Scan for the cell matching the given text and deliver its [x, y] coordinate at center. 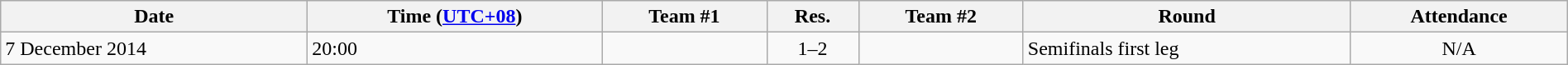
7 December 2014 [154, 48]
Team #1 [685, 17]
Res. [812, 17]
Date [154, 17]
Time (UTC+08) [455, 17]
Team #2 [941, 17]
1–2 [812, 48]
20:00 [455, 48]
N/A [1459, 48]
Semifinals first leg [1187, 48]
Round [1187, 17]
Attendance [1459, 17]
